Search for the cell housing the specified text and yield its [x, y] center coordinate. 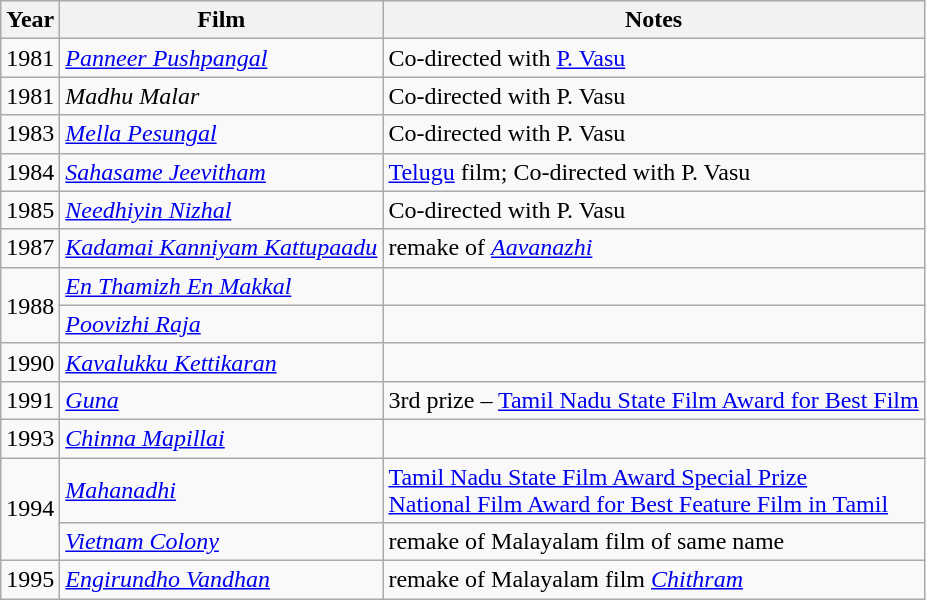
Year [30, 20]
Engirundho Vandhan [222, 580]
Telugu film; Co-directed with P. Vasu [654, 172]
remake of Aavanazhi [654, 248]
1983 [30, 134]
1990 [30, 362]
Mella Pesungal [222, 134]
Panneer Pushpangal [222, 58]
1993 [30, 438]
Poovizhi Raja [222, 324]
Kavalukku Kettikaran [222, 362]
Guna [222, 400]
Needhiyin Nizhal [222, 210]
Kadamai Kanniyam Kattupaadu [222, 248]
Sahasame Jeevitham [222, 172]
Tamil Nadu State Film Award Special PrizeNational Film Award for Best Feature Film in Tamil [654, 490]
1995 [30, 580]
Mahanadhi [222, 490]
Notes [654, 20]
Madhu Malar [222, 96]
remake of Malayalam film Chithram [654, 580]
1994 [30, 510]
Vietnam Colony [222, 542]
En Thamizh En Makkal [222, 286]
1987 [30, 248]
1985 [30, 210]
remake of Malayalam film of same name [654, 542]
1984 [30, 172]
3rd prize – Tamil Nadu State Film Award for Best Film [654, 400]
Chinna Mapillai [222, 438]
1991 [30, 400]
Film [222, 20]
1988 [30, 305]
